Return (X, Y) of the center of cell containing provided text 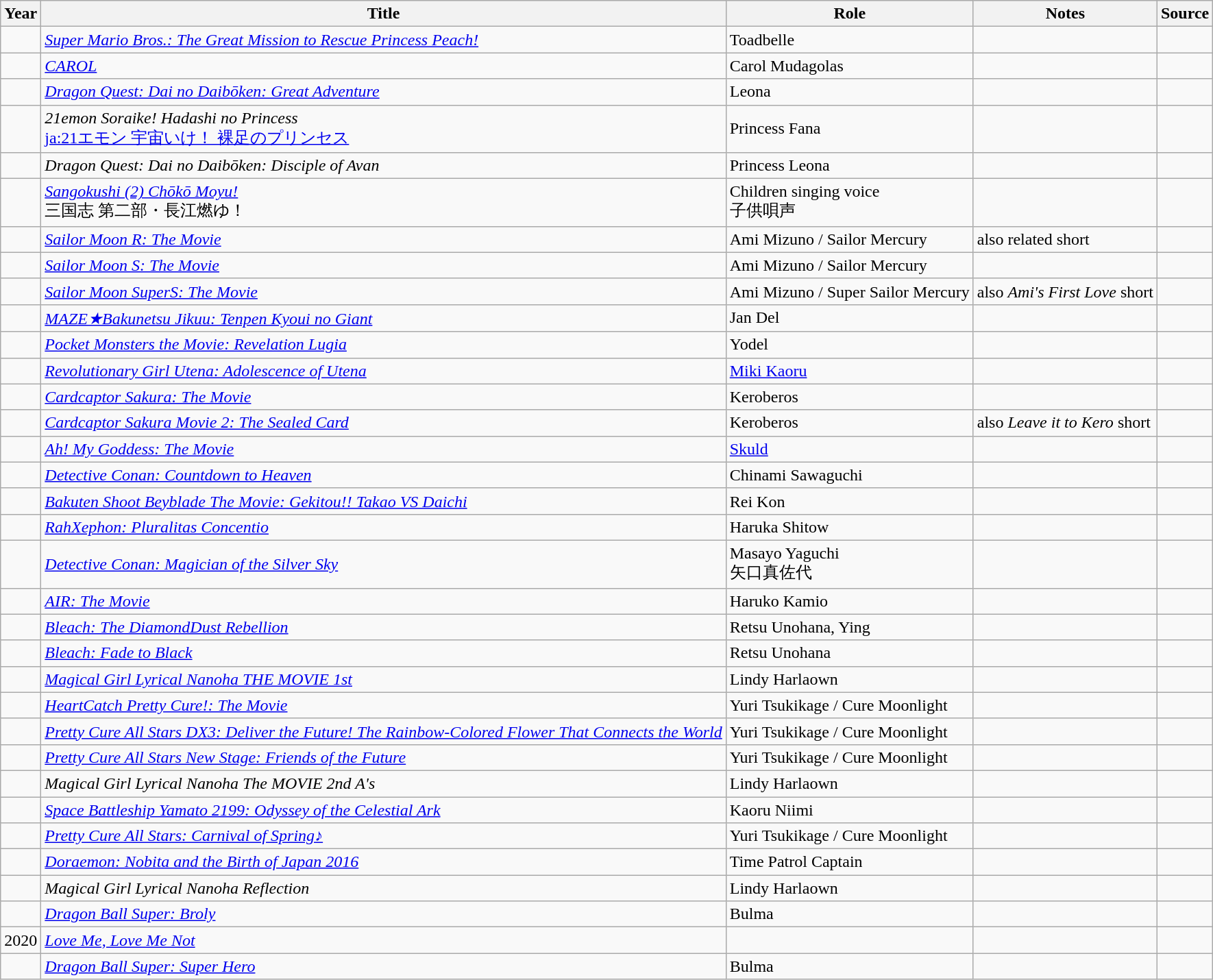
Bleach: Fade to Black (384, 653)
Children singing voice子供唄声 (850, 203)
Princess Leona (850, 166)
Haruko Kamio (850, 601)
Sailor Moon S: The Movie (384, 265)
AIR: The Movie (384, 601)
Sangokushi (2) Chōkō Moyu! 三国志 第二部・長江燃ゆ！ (384, 203)
also Ami's First Love short (1065, 291)
Pretty Cure All Stars New Stage: Friends of the Future (384, 757)
Detective Conan: Countdown to Heaven (384, 475)
Leona (850, 92)
Sailor Moon R: The Movie (384, 239)
Dragon Quest: Dai no Daibōken: Disciple of Avan (384, 166)
Carol Mudagolas (850, 66)
Bleach: The DiamondDust Rebellion (384, 627)
Sailor Moon SuperS: The Movie (384, 291)
Bakuten Shoot Beyblade The Movie: Gekitou!! Takao VS Daichi (384, 501)
Revolutionary Girl Utena: Adolescence of Utena (384, 371)
Jan Del (850, 318)
Skuld (850, 449)
Year (21, 14)
21emon Soraike! Hadashi no Princessja:21エモン 宇宙いけ！ 裸足のプリンセス (384, 129)
Dragon Quest: Dai no Daibōken: Great Adventure (384, 92)
Magical Girl Lyrical Nanoha Reflection (384, 888)
Ami Mizuno / Super Sailor Mercury (850, 291)
Doraemon: Nobita and the Birth of Japan 2016 (384, 862)
Super Mario Bros.: The Great Mission to Rescue Princess Peach! (384, 40)
Pretty Cure All Stars: Carnival of Spring♪ (384, 836)
Haruka Shitow (850, 527)
2020 (21, 940)
Magical Girl Lyrical Nanoha The MOVIE 2nd A's (384, 783)
Cardcaptor Sakura: The Movie (384, 397)
Love Me, Love Me Not (384, 940)
also Leave it to Kero short (1065, 423)
MAZE★Bakunetsu Jikuu: Tenpen Kyoui no Giant (384, 318)
Rei Kon (850, 501)
Toadbelle (850, 40)
Retsu Unohana (850, 653)
Notes (1065, 14)
Dragon Ball Super: Super Hero (384, 966)
Yodel (850, 345)
Dragon Ball Super: Broly (384, 914)
CAROL (384, 66)
also related short (1065, 239)
Source (1184, 14)
Role (850, 14)
Cardcaptor Sakura Movie 2: The Sealed Card (384, 423)
Retsu Unohana, Ying (850, 627)
Chinami Sawaguchi (850, 475)
Detective Conan: Magician of the Silver Sky (384, 564)
Kaoru Niimi (850, 809)
Masayo Yaguchi矢口真佐代 (850, 564)
Magical Girl Lyrical Nanoha THE MOVIE 1st (384, 679)
Space Battleship Yamato 2199: Odyssey of the Celestial Ark (384, 809)
Title (384, 14)
Pocket Monsters the Movie: Revelation Lugia (384, 345)
Ah! My Goddess: The Movie (384, 449)
Miki Kaoru (850, 371)
Time Patrol Captain (850, 862)
Princess Fana (850, 129)
HeartCatch Pretty Cure!: The Movie (384, 705)
Pretty Cure All Stars DX3: Deliver the Future! The Rainbow-Colored Flower That Connects the World (384, 731)
RahXephon: Pluralitas Concentio (384, 527)
